Identify which cell holds the provided text, then report its (x, y) central coordinate. 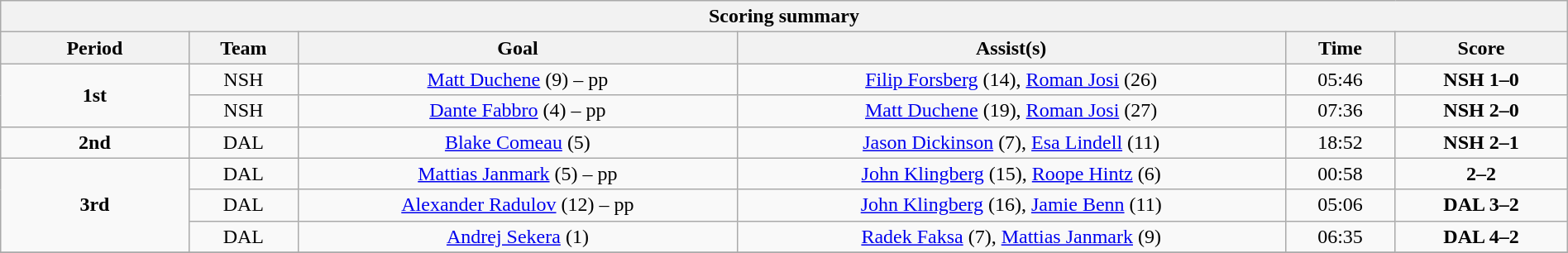
Dante Fabbro (4) – pp (518, 111)
Scoring summary (784, 17)
2–2 (1481, 174)
06:35 (1340, 236)
05:06 (1340, 205)
Assist(s) (1011, 48)
DAL 4–2 (1481, 236)
Mattias Janmark (5) – pp (518, 174)
Score (1481, 48)
05:46 (1340, 79)
NSH 2–0 (1481, 111)
Time (1340, 48)
Matt Duchene (19), Roman Josi (27) (1011, 111)
00:58 (1340, 174)
Period (94, 48)
NSH 2–1 (1481, 142)
Alexander Radulov (12) – pp (518, 205)
Filip Forsberg (14), Roman Josi (26) (1011, 79)
Radek Faksa (7), Mattias Janmark (9) (1011, 236)
John Klingberg (16), Jamie Benn (11) (1011, 205)
Team (243, 48)
Goal (518, 48)
Jason Dickinson (7), Esa Lindell (11) (1011, 142)
1st (94, 95)
Blake Comeau (5) (518, 142)
2nd (94, 142)
07:36 (1340, 111)
DAL 3–2 (1481, 205)
John Klingberg (15), Roope Hintz (6) (1011, 174)
3rd (94, 205)
Andrej Sekera (1) (518, 236)
18:52 (1340, 142)
NSH 1–0 (1481, 79)
Matt Duchene (9) – pp (518, 79)
